Capture the cell that displays the provided text and extract its (X, Y) central coordinate. 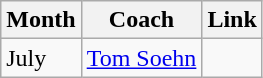
Tom Soehn (142, 58)
July (41, 58)
Link (232, 20)
Month (41, 20)
Coach (142, 20)
